Extract the (X, Y) coordinate from the center of the cell holding the provided text.  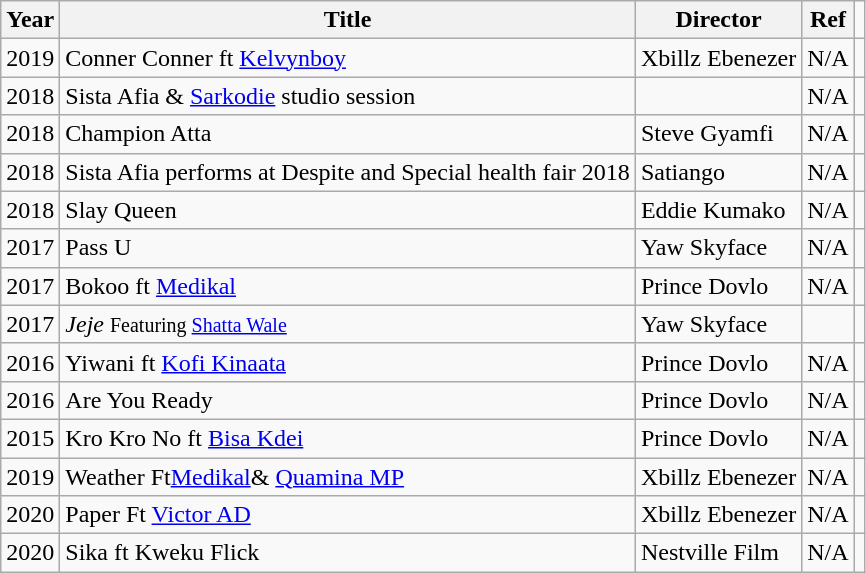
Steve Gyamfi (718, 134)
Are You Ready (348, 400)
Director (718, 20)
Kro Kro No ft Bisa Kdei (348, 438)
Satiango (718, 172)
Nestville Film (718, 553)
Sista Afia & Sarkodie studio session (348, 96)
Jeje Featuring Shatta Wale (348, 324)
Slay Queen (348, 210)
2015 (30, 438)
Pass U (348, 248)
Yiwani ft Kofi Kinaata (348, 362)
Conner Conner ft Kelvynboy (348, 58)
Sika ft Kweku Flick (348, 553)
Sista Afia performs at Despite and Special health fair 2018 (348, 172)
Bokoo ft Medikal (348, 286)
Champion Atta (348, 134)
Title (348, 20)
Weather FtMedikal& Quamina MP (348, 477)
Paper Ft Victor AD (348, 515)
Ref (828, 20)
Eddie Kumako (718, 210)
Year (30, 20)
